Provide the (X, Y) coordinate of the cell's center where the given text is located.  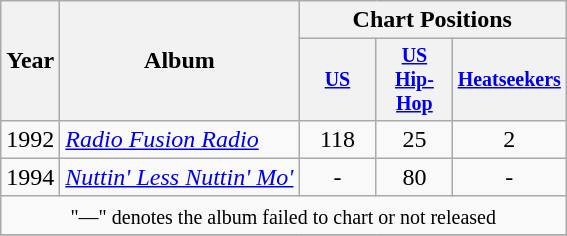
Nuttin' Less Nuttin' Mo' (180, 177)
2 (510, 139)
1994 (30, 177)
"—" denotes the album failed to chart or not released (284, 215)
Album (180, 61)
25 (414, 139)
118 (338, 139)
Year (30, 61)
80 (414, 177)
Heatseekers (510, 80)
US Hip-Hop (414, 80)
Chart Positions (432, 20)
Radio Fusion Radio (180, 139)
1992 (30, 139)
US (338, 80)
